Extract the (X, Y) coordinate from the center of the cell holding the provided text.  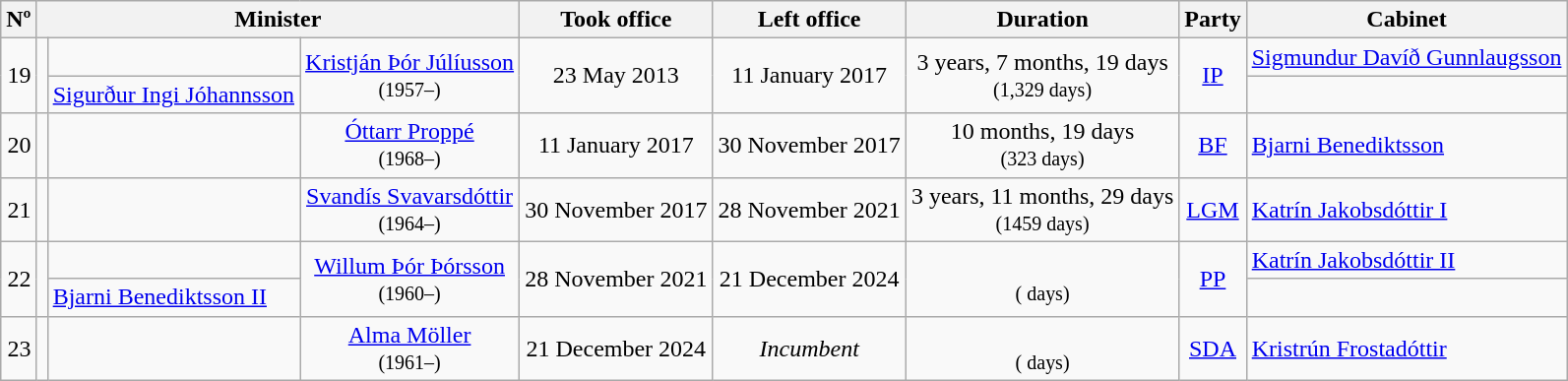
Bjarni Benediktsson (1407, 146)
SDA (1213, 349)
Svandís Svavarsdóttir(1964–) (409, 209)
Alma Möller(1961–) (409, 349)
3 years, 11 months, 29 days(1459 days) (1041, 209)
19 (19, 76)
Party (1213, 20)
Nº (19, 20)
Sigmundur Davíð Gunnlaugsson (1407, 57)
21 (19, 209)
PP (1213, 279)
Left office (809, 20)
Kristján Þór Júlíusson(1957–) (409, 76)
Katrín Jakobsdóttir II (1407, 260)
Kristrún Frostadóttir (1407, 349)
Katrín Jakobsdóttir I (1407, 209)
BF (1213, 146)
Bjarni Benediktsson II (173, 297)
LGM (1213, 209)
10 months, 19 days(323 days) (1041, 146)
23 May 2013 (616, 76)
23 (19, 349)
Óttarr Proppé(1968–) (409, 146)
Minister (278, 20)
IP (1213, 76)
Took office (616, 20)
Willum Þór Þórsson(1960–) (409, 279)
20 (19, 146)
Incumbent (809, 349)
Sigurður Ingi Jóhannsson (173, 95)
22 (19, 279)
Duration (1041, 20)
3 years, 7 months, 19 days(1,329 days) (1041, 76)
Cabinet (1407, 20)
